Extract the (X, Y) coordinate from the center of the cell holding the provided text.  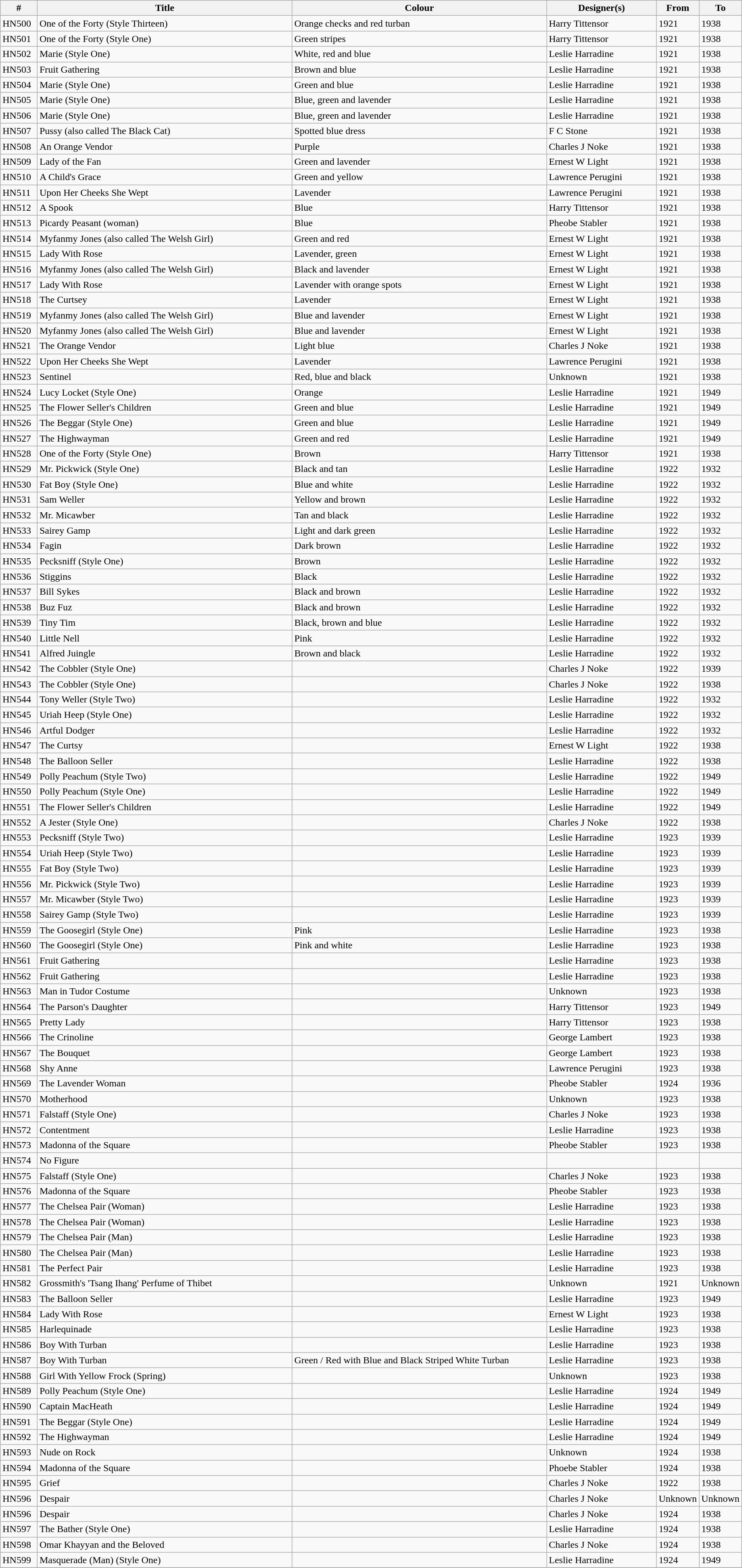
HN556 (19, 884)
To (721, 8)
HN568 (19, 1068)
Lucy Locket (Style One) (165, 392)
HN557 (19, 899)
HN562 (19, 976)
Pecksniff (Style One) (165, 561)
HN542 (19, 669)
Brown and blue (420, 69)
Grossmith's 'Tsang Ihang' Perfume of Thibet (165, 1283)
1936 (721, 1084)
HN575 (19, 1176)
HN545 (19, 715)
HN564 (19, 1007)
The Orange Vendor (165, 346)
HN569 (19, 1084)
The Perfect Pair (165, 1268)
HN590 (19, 1406)
Mr. Micawber (165, 515)
Black and lavender (420, 269)
Fagin (165, 546)
Sam Weller (165, 500)
Alfred Juingle (165, 653)
Light blue (420, 346)
# (19, 8)
HN541 (19, 653)
HN520 (19, 331)
HN538 (19, 607)
Brown and black (420, 653)
Buz Fuz (165, 607)
An Orange Vendor (165, 146)
Girl With Yellow Frock (Spring) (165, 1375)
HN508 (19, 146)
HN576 (19, 1191)
Little Nell (165, 638)
HN529 (19, 469)
HN580 (19, 1253)
HN525 (19, 407)
HN579 (19, 1237)
HN513 (19, 223)
Colour (420, 8)
Yellow and brown (420, 500)
Dark brown (420, 546)
Mr. Pickwick (Style Two) (165, 884)
HN571 (19, 1114)
HN524 (19, 392)
HN519 (19, 315)
F C Stone (602, 131)
Fat Boy (Style One) (165, 484)
Black, brown and blue (420, 623)
HN533 (19, 530)
Orange checks and red turban (420, 23)
HN501 (19, 39)
HN536 (19, 576)
HN539 (19, 623)
HN597 (19, 1529)
Red, blue and black (420, 377)
HN504 (19, 85)
HN599 (19, 1560)
HN516 (19, 269)
Green and lavender (420, 161)
HN552 (19, 822)
HN594 (19, 1468)
Motherhood (165, 1099)
HN565 (19, 1022)
HN505 (19, 100)
Sairey Gamp (165, 530)
HN582 (19, 1283)
HN561 (19, 961)
Mr. Pickwick (Style One) (165, 469)
HN503 (19, 69)
HN583 (19, 1299)
Green stripes (420, 39)
Stiggins (165, 576)
Purple (420, 146)
HN528 (19, 454)
HN523 (19, 377)
Masquerade (Man) (Style One) (165, 1560)
HN507 (19, 131)
Nude on Rock (165, 1453)
HN559 (19, 930)
HN553 (19, 838)
The Curtsey (165, 300)
The Bather (Style One) (165, 1529)
HN543 (19, 684)
HN551 (19, 807)
HN521 (19, 346)
Tiny Tim (165, 623)
HN549 (19, 776)
HN532 (19, 515)
HN534 (19, 546)
The Bouquet (165, 1053)
HN546 (19, 730)
HN587 (19, 1360)
HN522 (19, 361)
A Spook (165, 208)
HN509 (19, 161)
Green / Red with Blue and Black Striped White Turban (420, 1360)
HN563 (19, 992)
HN593 (19, 1453)
Designer(s) (602, 8)
Uriah Heep (Style One) (165, 715)
HN558 (19, 914)
Black and tan (420, 469)
Mr. Micawber (Style Two) (165, 899)
Sairey Gamp (Style Two) (165, 914)
Pecksniff (Style Two) (165, 838)
Green and yellow (420, 177)
HN510 (19, 177)
Bill Sykes (165, 592)
Fat Boy (Style Two) (165, 868)
Man in Tudor Costume (165, 992)
Shy Anne (165, 1068)
HN511 (19, 193)
No Figure (165, 1160)
Lavender with orange spots (420, 285)
The Crinoline (165, 1038)
HN588 (19, 1375)
HN586 (19, 1345)
Light and dark green (420, 530)
HN517 (19, 285)
Spotted blue dress (420, 131)
Tony Weller (Style Two) (165, 700)
HN566 (19, 1038)
Uriah Heep (Style Two) (165, 853)
HN554 (19, 853)
HN514 (19, 239)
HN577 (19, 1207)
Omar Khayyan and the Beloved (165, 1545)
HN526 (19, 423)
The Curtsy (165, 746)
HN537 (19, 592)
HN573 (19, 1145)
HN500 (19, 23)
HN589 (19, 1391)
HN531 (19, 500)
Picardy Peasant (woman) (165, 223)
Sentinel (165, 377)
The Lavender Woman (165, 1084)
Blue and white (420, 484)
HN548 (19, 761)
HN598 (19, 1545)
HN567 (19, 1053)
Title (165, 8)
From (678, 8)
HN547 (19, 746)
HN518 (19, 300)
HN578 (19, 1222)
HN592 (19, 1437)
HN527 (19, 438)
Pussy (also called The Black Cat) (165, 131)
The Parson's Daughter (165, 1007)
Pretty Lady (165, 1022)
HN555 (19, 868)
A Child's Grace (165, 177)
Contentment (165, 1130)
HN595 (19, 1483)
HN535 (19, 561)
Lady of the Fan (165, 161)
Artful Dodger (165, 730)
Pink and white (420, 945)
HN570 (19, 1099)
Harlequinade (165, 1329)
HN502 (19, 54)
HN584 (19, 1314)
Grief (165, 1483)
HN512 (19, 208)
HN544 (19, 700)
HN530 (19, 484)
Phoebe Stabler (602, 1468)
One of the Forty (Style Thirteen) (165, 23)
Tan and black (420, 515)
Orange (420, 392)
HN581 (19, 1268)
HN560 (19, 945)
A Jester (Style One) (165, 822)
HN585 (19, 1329)
HN515 (19, 254)
HN540 (19, 638)
HN572 (19, 1130)
HN591 (19, 1421)
HN506 (19, 115)
Lavender, green (420, 254)
Black (420, 576)
HN550 (19, 792)
White, red and blue (420, 54)
Captain MacHeath (165, 1406)
Polly Peachum (Style Two) (165, 776)
HN574 (19, 1160)
